Capture the cell that displays the provided text and extract its [x, y] central coordinate. 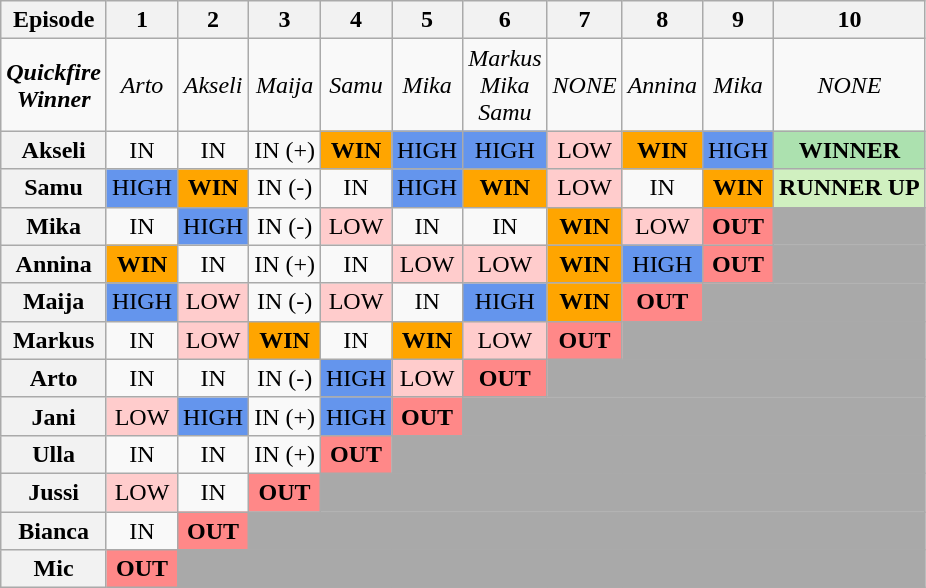
Episode [54, 20]
RUNNER UP [850, 188]
Jani [54, 416]
10 [850, 20]
Quickfire Winner [54, 85]
Ulla [54, 454]
2 [214, 20]
Jussi [54, 492]
8 [662, 20]
9 [738, 20]
3 [285, 20]
MarkusMikaSamu [505, 85]
1 [142, 20]
WINNER [850, 150]
5 [428, 20]
Markus [54, 340]
Mic [54, 569]
7 [584, 20]
6 [505, 20]
4 [356, 20]
Bianca [54, 531]
